Return the (X, Y) coordinate for the center point of the cell that contains the specified text.  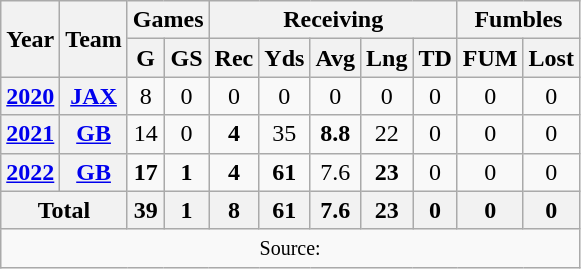
Rec (234, 58)
G (146, 58)
Team (94, 39)
GS (186, 58)
Avg (336, 58)
14 (146, 134)
17 (146, 172)
Lng (386, 58)
TD (435, 58)
2020 (30, 96)
2022 (30, 172)
22 (386, 134)
8.8 (336, 134)
Source: (290, 248)
Yds (284, 58)
Fumbles (518, 20)
Games (168, 20)
Year (30, 39)
39 (146, 210)
Receiving (333, 20)
FUM (490, 58)
JAX (94, 96)
2021 (30, 134)
Lost (551, 58)
Total (64, 210)
35 (284, 134)
